From the cell containing the given text, extract its center point as [X, Y] coordinate. 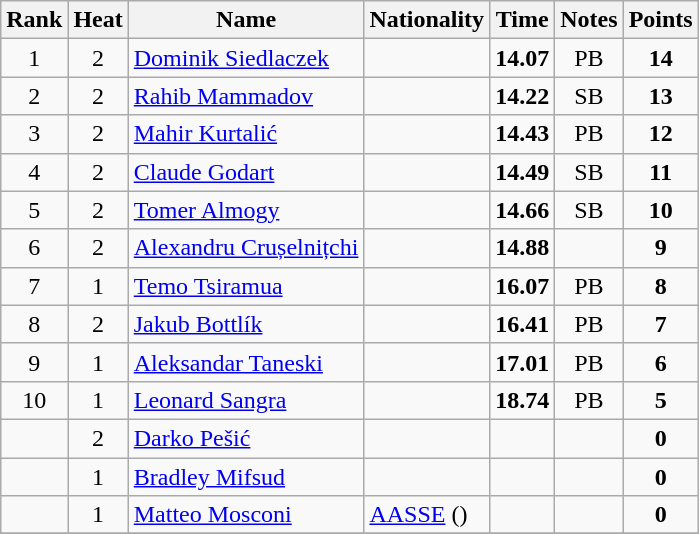
Rank [34, 20]
11 [660, 172]
Name [246, 20]
14 [660, 58]
3 [34, 134]
14.66 [522, 210]
Dominik Siedlaczek [246, 58]
Rahib Mammadov [246, 96]
Notes [589, 20]
Heat [98, 20]
Matteo Mosconi [246, 515]
AASSE () [427, 515]
16.41 [522, 324]
18.74 [522, 400]
Temo Tsiramua [246, 286]
14.49 [522, 172]
Nationality [427, 20]
4 [34, 172]
12 [660, 134]
Mahir Kurtalić [246, 134]
Bradley Mifsud [246, 477]
16.07 [522, 286]
14.88 [522, 248]
14.22 [522, 96]
Jakub Bottlík [246, 324]
Alexandru Crușelnițchi [246, 248]
Aleksandar Taneski [246, 362]
Claude Godart [246, 172]
Points [660, 20]
14.43 [522, 134]
17.01 [522, 362]
Darko Pešić [246, 438]
14.07 [522, 58]
Leonard Sangra [246, 400]
Tomer Almogy [246, 210]
Time [522, 20]
13 [660, 96]
